Identify which cell holds the provided text, then report its [X, Y] central coordinate. 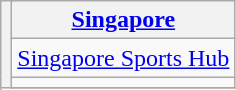
Singapore Sports Hub [124, 58]
Singapore [124, 20]
